Detect which cell encompasses the target text, then output its [X, Y] center coordinate. 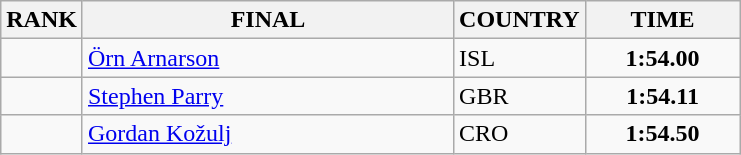
COUNTRY [520, 20]
Stephen Parry [268, 96]
Gordan Kožulj [268, 134]
Örn Arnarson [268, 58]
1:54.50 [662, 134]
TIME [662, 20]
ISL [520, 58]
CRO [520, 134]
RANK [42, 20]
1:54.11 [662, 96]
FINAL [268, 20]
1:54.00 [662, 58]
GBR [520, 96]
